Scan for the cell matching the given text and deliver its (X, Y) coordinate at center. 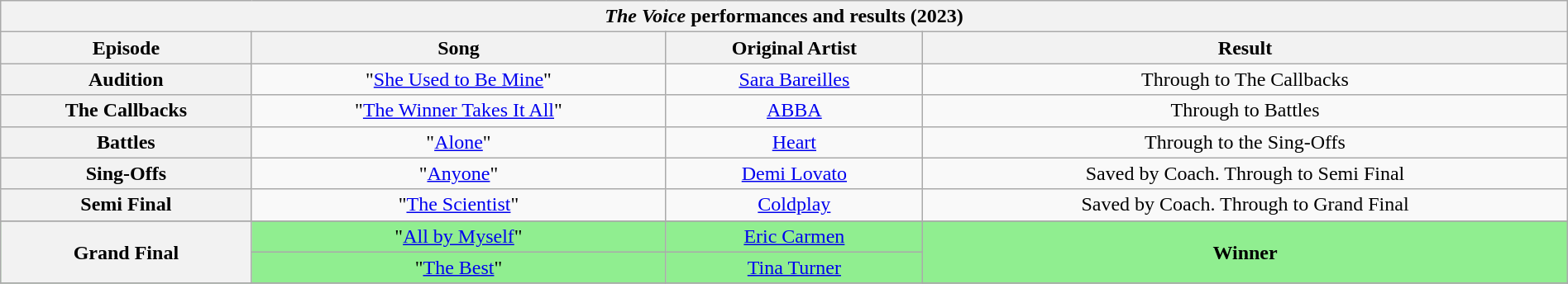
Song (458, 48)
Semi Final (126, 205)
Episode (126, 48)
Saved by Coach. Through to Semi Final (1245, 173)
Eric Carmen (794, 236)
ABBA (794, 111)
Result (1245, 48)
The Voice performances and results (2023) (784, 17)
Sara Bareilles (794, 79)
"Anyone" (458, 173)
Winner (1245, 252)
Sing-Offs (126, 173)
"The Winner Takes It All" (458, 111)
Grand Final (126, 252)
Heart (794, 142)
Through to Battles (1245, 111)
Through to The Callbacks (1245, 79)
"Alone" (458, 142)
Battles (126, 142)
Tina Turner (794, 267)
"She Used to Be Mine" (458, 79)
Coldplay (794, 205)
Through to the Sing-Offs (1245, 142)
Saved by Coach. Through to Grand Final (1245, 205)
"The Best" (458, 267)
The Callbacks (126, 111)
Audition (126, 79)
Demi Lovato (794, 173)
Original Artist (794, 48)
"The Scientist" (458, 205)
"All by Myself" (458, 236)
